Search for the cell housing the specified text and yield its (x, y) center coordinate. 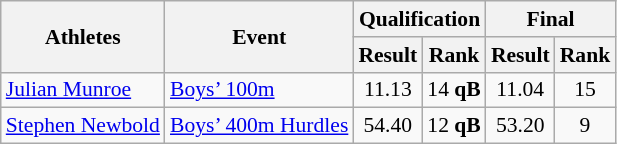
15 (586, 90)
Event (259, 36)
Boys’ 100m (259, 90)
12 qB (454, 126)
11.13 (388, 90)
Julian Munroe (83, 90)
53.20 (520, 126)
Final (550, 19)
54.40 (388, 126)
9 (586, 126)
Stephen Newbold (83, 126)
Athletes (83, 36)
Qualification (419, 19)
Boys’ 400m Hurdles (259, 126)
11.04 (520, 90)
14 qB (454, 90)
